Provide the [X, Y] coordinate of the cell's center where the given text is located.  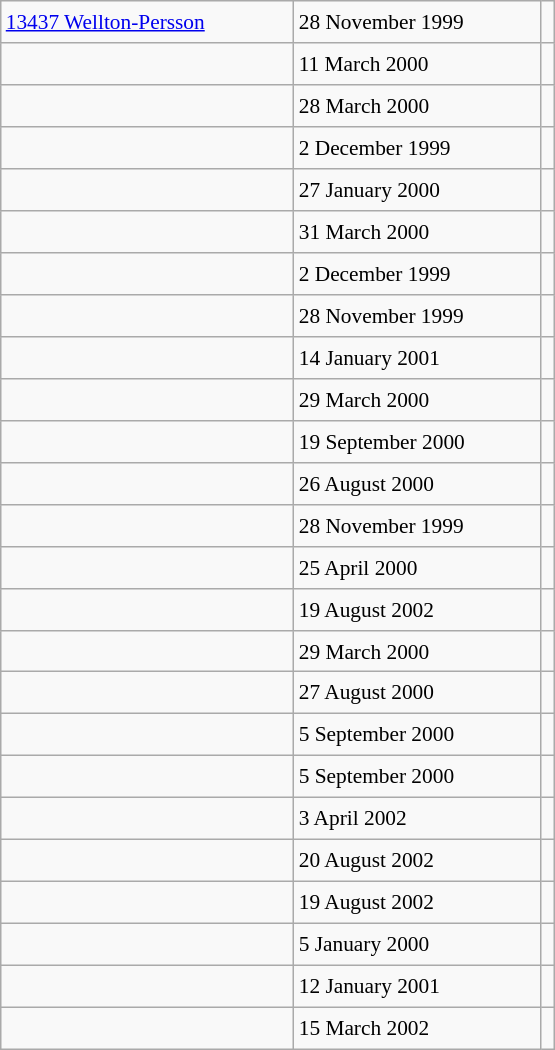
27 January 2000 [418, 190]
13437 Wellton-Persson [148, 22]
28 March 2000 [418, 106]
14 January 2001 [418, 358]
27 August 2000 [418, 693]
11 March 2000 [418, 64]
3 April 2002 [418, 819]
31 March 2000 [418, 232]
5 January 2000 [418, 945]
12 January 2001 [418, 986]
15 March 2002 [418, 1028]
20 August 2002 [418, 861]
26 August 2000 [418, 483]
19 September 2000 [418, 441]
25 April 2000 [418, 567]
